Pinpoint the cell where the given text exists, returning its (x, y) midpoint coordinate. 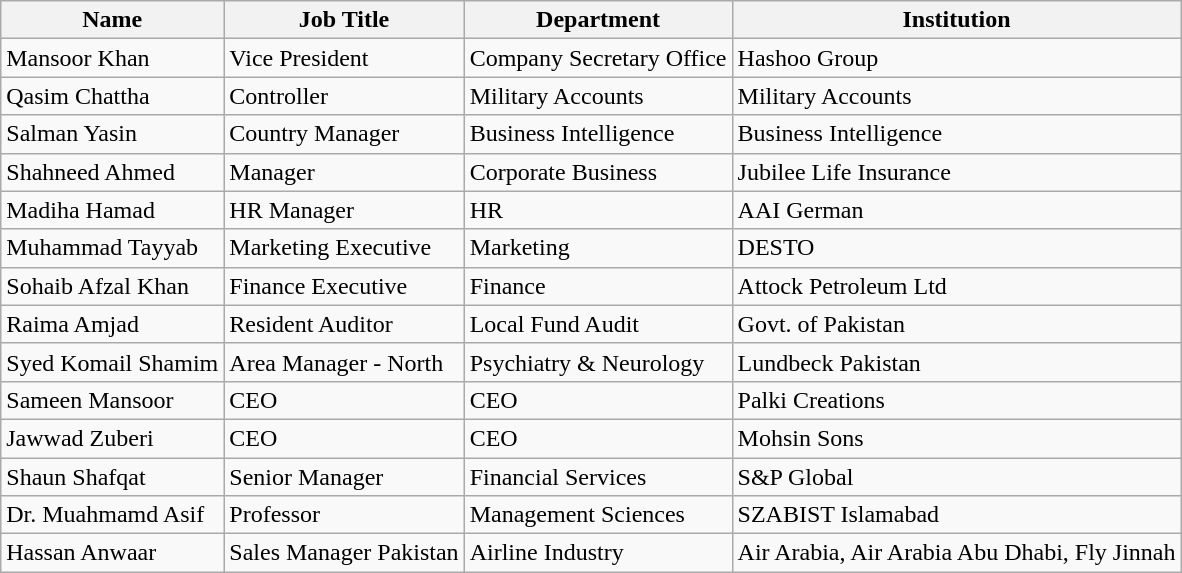
Hashoo Group (956, 58)
Mohsin Sons (956, 438)
Attock Petroleum Ltd (956, 286)
Shahneed Ahmed (112, 172)
Shaun Shafqat (112, 477)
Airline Industry (598, 553)
Management Sciences (598, 515)
HR (598, 210)
Finance Executive (344, 286)
Hassan Anwaar (112, 553)
Controller (344, 96)
Manager (344, 172)
Syed Komail Shamim (112, 362)
Department (598, 20)
Air Arabia, Air Arabia Abu Dhabi, Fly Jinnah (956, 553)
S&P Global (956, 477)
Dr. Muahmamd Asif (112, 515)
Resident Auditor (344, 324)
Raima Amjad (112, 324)
Psychiatry & Neurology (598, 362)
Jubilee Life Insurance (956, 172)
Sohaib Afzal Khan (112, 286)
Finance (598, 286)
Corporate Business (598, 172)
Salman Yasin (112, 134)
Country Manager (344, 134)
Palki Creations (956, 400)
Sameen Mansoor (112, 400)
Govt. of Pakistan (956, 324)
Job Title (344, 20)
Institution (956, 20)
Professor (344, 515)
Local Fund Audit (598, 324)
Name (112, 20)
DESTO (956, 248)
Company Secretary Office (598, 58)
Sales Manager Pakistan (344, 553)
Vice President (344, 58)
HR Manager (344, 210)
Jawwad Zuberi (112, 438)
SZABIST Islamabad (956, 515)
Lundbeck Pakistan (956, 362)
Senior Manager (344, 477)
Marketing (598, 248)
Area Manager - North (344, 362)
Muhammad Tayyab (112, 248)
Madiha Hamad (112, 210)
AAI German (956, 210)
Mansoor Khan (112, 58)
Financial Services (598, 477)
Qasim Chattha (112, 96)
Marketing Executive (344, 248)
